Identify which cell holds the provided text, then report its [X, Y] central coordinate. 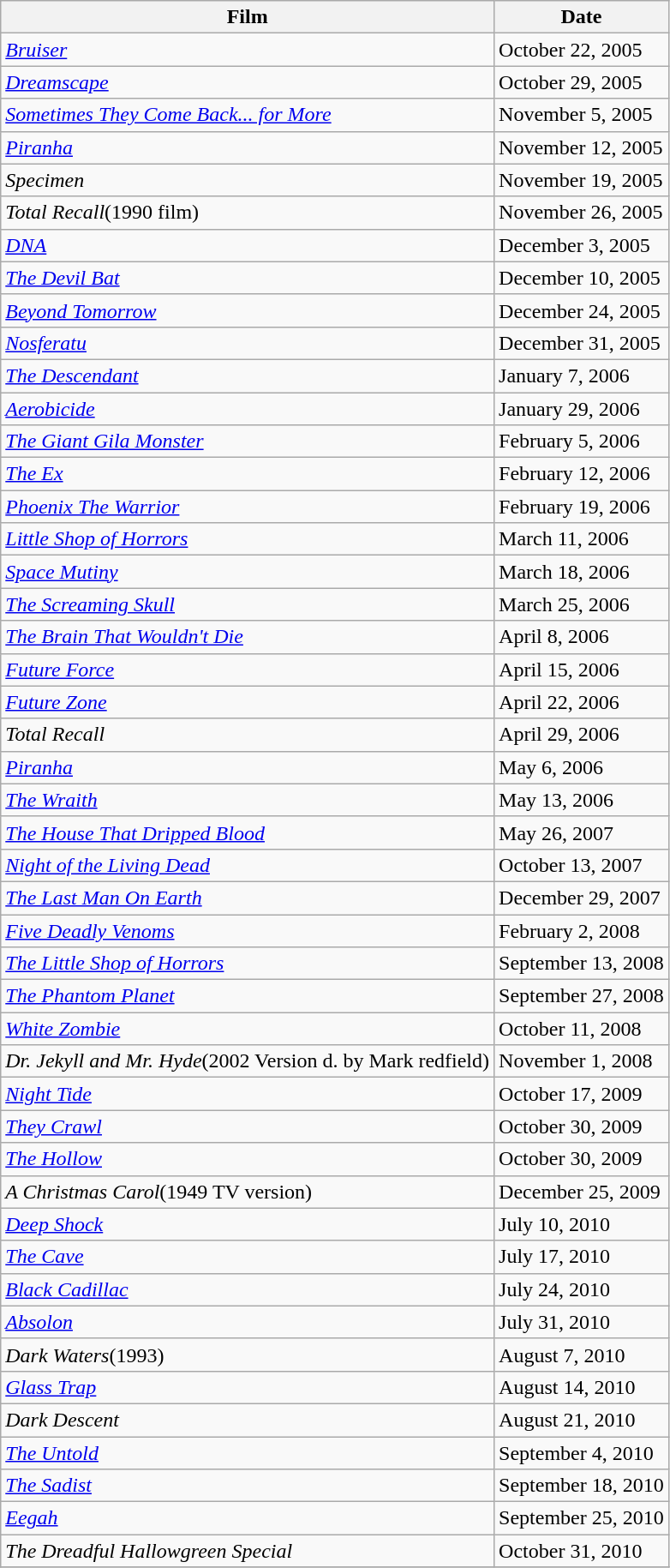
The Ex [248, 474]
The House That Dripped Blood [248, 832]
The Brain That Wouldn't Die [248, 637]
Nosferatu [248, 343]
The Untold [248, 1453]
Glass Trap [248, 1387]
Deep Shock [248, 1224]
They Crawl [248, 1126]
Eegah [248, 1518]
December 29, 2007 [582, 898]
Little Shop of Horrors [248, 539]
Dreamscape [248, 82]
May 26, 2007 [582, 832]
December 24, 2005 [582, 310]
March 18, 2006 [582, 572]
Dr. Jekyll and Mr. Hyde(2002 Version d. by Mark redfield) [248, 1061]
The Giant Gila Monster [248, 442]
February 12, 2006 [582, 474]
Space Mutiny [248, 572]
July 10, 2010 [582, 1224]
October 22, 2005 [582, 50]
December 10, 2005 [582, 278]
Future Zone [248, 702]
The Sadist [248, 1486]
The Screaming Skull [248, 604]
The Devil Bat [248, 278]
February 19, 2006 [582, 507]
White Zombie [248, 1029]
December 25, 2009 [582, 1192]
The Cave [248, 1257]
November 19, 2005 [582, 180]
September 25, 2010 [582, 1518]
Black Cadillac [248, 1289]
March 25, 2006 [582, 604]
December 3, 2005 [582, 245]
November 1, 2008 [582, 1061]
The Descendant [248, 375]
February 5, 2006 [582, 442]
October 11, 2008 [582, 1029]
Aerobicide [248, 409]
September 18, 2010 [582, 1486]
November 5, 2005 [582, 115]
October 13, 2007 [582, 865]
September 4, 2010 [582, 1453]
The Last Man On Earth [248, 898]
A Christmas Carol(1949 TV version) [248, 1192]
September 27, 2008 [582, 996]
November 26, 2005 [582, 213]
October 31, 2010 [582, 1551]
Film [248, 17]
March 11, 2006 [582, 539]
April 8, 2006 [582, 637]
August 14, 2010 [582, 1387]
Dark Descent [248, 1420]
Night Tide [248, 1094]
August 21, 2010 [582, 1420]
The Hollow [248, 1159]
The Wraith [248, 800]
DNA [248, 245]
Five Deadly Venoms [248, 930]
Total Recall(1990 film) [248, 213]
The Dreadful Hallowgreen Special [248, 1551]
July 17, 2010 [582, 1257]
Specimen [248, 180]
January 7, 2006 [582, 375]
Phoenix The Warrior [248, 507]
April 15, 2006 [582, 670]
Night of the Living Dead [248, 865]
Absolon [248, 1322]
July 24, 2010 [582, 1289]
September 13, 2008 [582, 964]
Total Recall [248, 735]
December 31, 2005 [582, 343]
August 7, 2010 [582, 1355]
February 2, 2008 [582, 930]
The Little Shop of Horrors [248, 964]
The Phantom Planet [248, 996]
Sometimes They Come Back... for More [248, 115]
July 31, 2010 [582, 1322]
May 13, 2006 [582, 800]
Dark Waters(1993) [248, 1355]
October 29, 2005 [582, 82]
April 22, 2006 [582, 702]
April 29, 2006 [582, 735]
Date [582, 17]
January 29, 2006 [582, 409]
Bruiser [248, 50]
Beyond Tomorrow [248, 310]
November 12, 2005 [582, 147]
May 6, 2006 [582, 767]
October 17, 2009 [582, 1094]
Future Force [248, 670]
